Pinpoint the cell where the given text exists, returning its [x, y] midpoint coordinate. 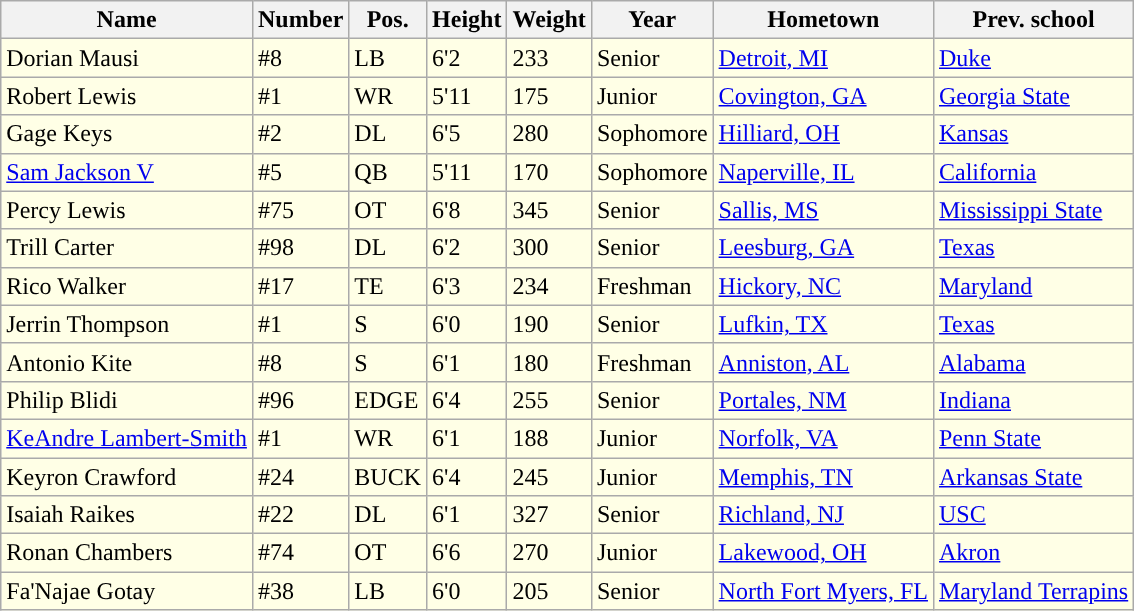
#2 [300, 134]
#24 [300, 477]
Pos. [388, 20]
Sam Jackson V [127, 172]
TE [388, 286]
Dorian Mausi [127, 58]
Keyron Crawford [127, 477]
Penn State [1033, 438]
BUCK [388, 477]
Akron [1033, 553]
Mississippi State [1033, 210]
#22 [300, 515]
Philip Blidi [127, 400]
Jerrin Thompson [127, 324]
#38 [300, 591]
Georgia State [1033, 96]
Alabama [1033, 362]
345 [549, 210]
Isaiah Raikes [127, 515]
Prev. school [1033, 20]
EDGE [388, 400]
Lufkin, TX [823, 324]
Leesburg, GA [823, 248]
Duke [1033, 58]
Gage Keys [127, 134]
Antonio Kite [127, 362]
Percy Lewis [127, 210]
Indiana [1033, 400]
Sallis, MS [823, 210]
Hickory, NC [823, 286]
270 [549, 553]
Year [652, 20]
245 [549, 477]
#96 [300, 400]
6'8 [467, 210]
175 [549, 96]
255 [549, 400]
Naperville, IL [823, 172]
Robert Lewis [127, 96]
#17 [300, 286]
Height [467, 20]
Rico Walker [127, 286]
6'6 [467, 553]
Number [300, 20]
North Fort Myers, FL [823, 591]
Trill Carter [127, 248]
Name [127, 20]
#74 [300, 553]
Memphis, TN [823, 477]
#75 [300, 210]
#5 [300, 172]
QB [388, 172]
327 [549, 515]
233 [549, 58]
Lakewood, OH [823, 553]
188 [549, 438]
6'3 [467, 286]
Hilliard, OH [823, 134]
180 [549, 362]
280 [549, 134]
Arkansas State [1033, 477]
Maryland Terrapins [1033, 591]
Ronan Chambers [127, 553]
190 [549, 324]
Kansas [1033, 134]
Fa'Najae Gotay [127, 591]
Richland, NJ [823, 515]
Norfolk, VA [823, 438]
KeAndre Lambert-Smith [127, 438]
Portales, NM [823, 400]
USC [1033, 515]
Anniston, AL [823, 362]
Maryland [1033, 286]
Weight [549, 20]
170 [549, 172]
234 [549, 286]
205 [549, 591]
Hometown [823, 20]
#98 [300, 248]
Detroit, MI [823, 58]
California [1033, 172]
6'5 [467, 134]
Covington, GA [823, 96]
300 [549, 248]
